Determine the [X, Y] coordinate at the center of the cell enclosing the given text.  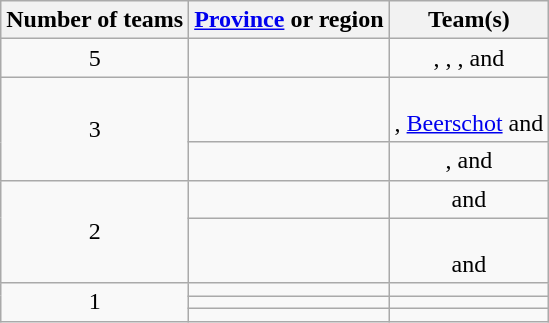
, , , and [469, 58]
, and [469, 161]
1 [95, 302]
3 [95, 128]
2 [95, 232]
Province or region [289, 20]
Team(s) [469, 20]
Number of teams [95, 20]
5 [95, 58]
, Beerschot and [469, 110]
